Locate the cell with the specified text and output its [X, Y] center coordinate. 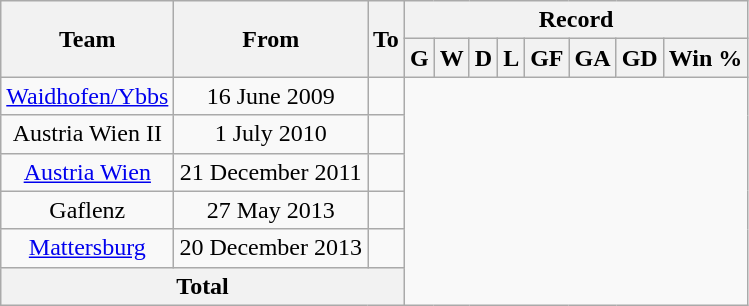
Austria Wien II [88, 134]
GA [592, 58]
L [512, 58]
To [386, 39]
D [483, 58]
Mattersburg [88, 248]
27 May 2013 [271, 210]
20 December 2013 [271, 248]
Win % [706, 58]
21 December 2011 [271, 172]
Gaflenz [88, 210]
1 July 2010 [271, 134]
Total [203, 286]
16 June 2009 [271, 96]
Team [88, 39]
Waidhofen/Ybbs [88, 96]
G [419, 58]
Record [576, 20]
GF [547, 58]
GD [640, 58]
W [452, 58]
From [271, 39]
Austria Wien [88, 172]
